Search for the cell housing the specified text and yield its [x, y] center coordinate. 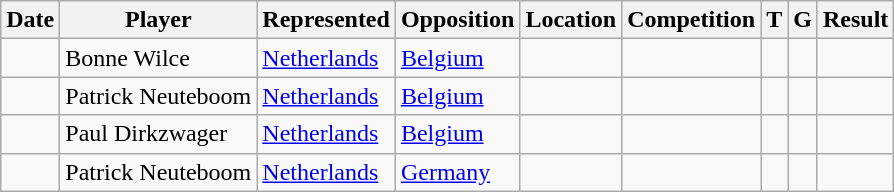
Represented [326, 20]
Location [571, 20]
G [803, 20]
Paul Dirkzwager [158, 134]
Date [30, 20]
T [774, 20]
Player [158, 20]
Bonne Wilce [158, 58]
Germany [457, 172]
Result [855, 20]
Opposition [457, 20]
Competition [692, 20]
